For the text-containing cell, return its midpoint in (X, Y) coordinate format. 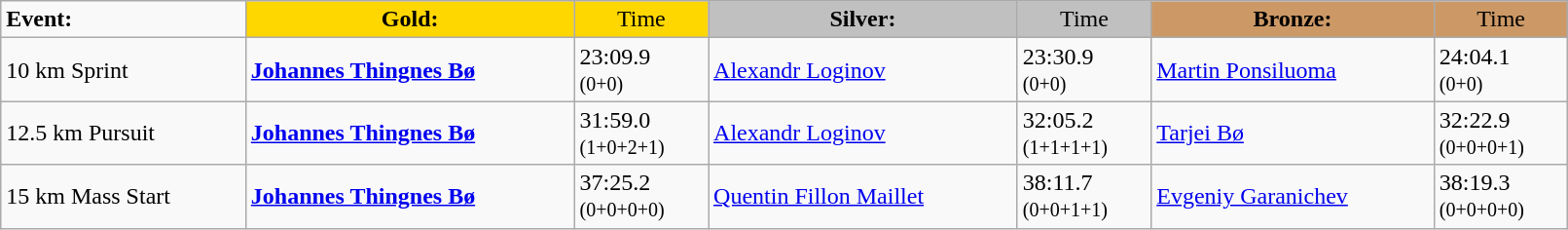
12.5 km Pursuit (124, 133)
Gold: (410, 19)
15 km Mass Start (124, 197)
10 km Sprint (124, 70)
Quentin Fillon Maillet (863, 197)
32:05.2(1+1+1+1) (1084, 133)
37:25.2(0+0+0+0) (640, 197)
23:09.9(0+0) (640, 70)
Tarjei Bø (1293, 133)
Bronze: (1293, 19)
38:19.3(0+0+0+0) (1501, 197)
Event: (124, 19)
24:04.1(0+0) (1501, 70)
38:11.7(0+0+1+1) (1084, 197)
32:22.9(0+0+0+1) (1501, 133)
23:30.9(0+0) (1084, 70)
Evgeniy Garanichev (1293, 197)
Martin Ponsiluoma (1293, 70)
Silver: (863, 19)
31:59.0(1+0+2+1) (640, 133)
